Detect which cell encompasses the target text, then output its (X, Y) center coordinate. 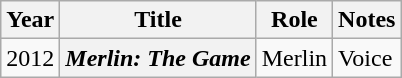
Year (30, 20)
Merlin (294, 58)
Notes (367, 20)
Role (294, 20)
Voice (367, 58)
Merlin: The Game (158, 58)
Title (158, 20)
2012 (30, 58)
